Identify which cell holds the provided text, then report its [x, y] central coordinate. 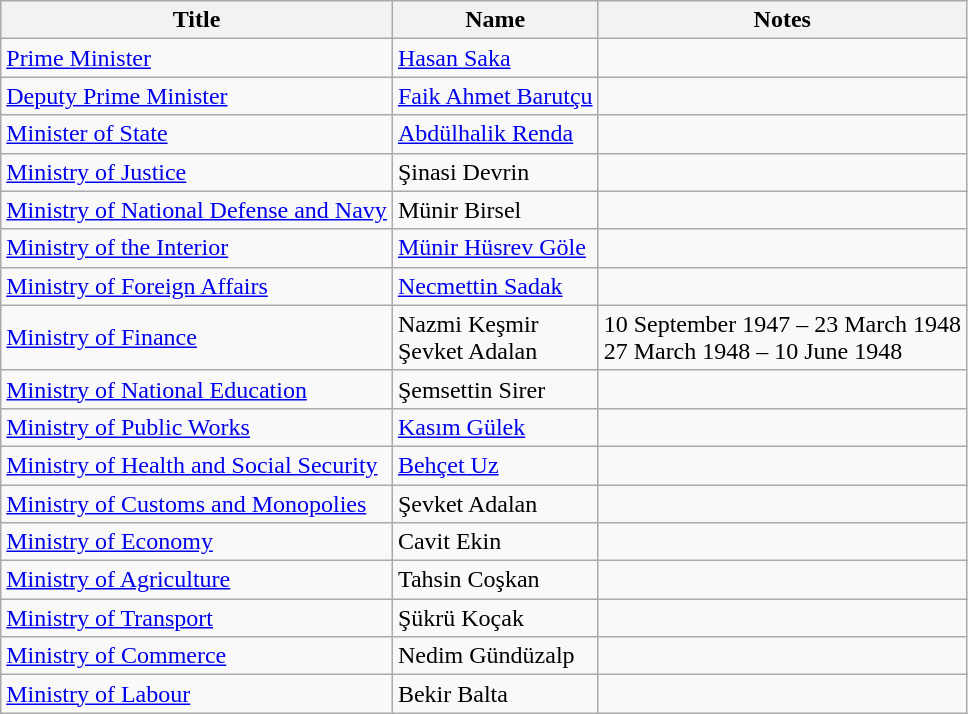
Minister of State [197, 134]
Ministry of Transport [197, 618]
Şemsettin Sirer [495, 389]
Münir Birsel [495, 210]
Ministry of Health and Social Security [197, 465]
Ministry of National Education [197, 389]
Şükrü Koçak [495, 618]
Ministry of Labour [197, 694]
Ministry of Finance [197, 338]
10 September 1947 – 23 March 194827 March 1948 – 10 June 1948 [782, 338]
Ministry of Justice [197, 172]
Ministry of Agriculture [197, 580]
Ministry of Customs and Monopolies [197, 503]
Şinasi Devrin [495, 172]
Bekir Balta [495, 694]
Necmettin Sadak [495, 286]
Cavit Ekin [495, 542]
Abdülhalik Renda [495, 134]
Title [197, 20]
Behçet Uz [495, 465]
Nazmi KeşmirŞevket Adalan [495, 338]
Ministry of Economy [197, 542]
Nedim Gündüzalp [495, 656]
Ministry of the Interior [197, 248]
Ministry of Foreign Affairs [197, 286]
Deputy Prime Minister [197, 96]
Prime Minister [197, 58]
Münir Hüsrev Göle [495, 248]
Notes [782, 20]
Name [495, 20]
Şevket Adalan [495, 503]
Hasan Saka [495, 58]
Kasım Gülek [495, 427]
Ministry of Commerce [197, 656]
Ministry of National Defense and Navy [197, 210]
Tahsin Coşkan [495, 580]
Ministry of Public Works [197, 427]
Faik Ahmet Barutçu [495, 96]
